Detect which cell encompasses the target text, then output its (X, Y) center coordinate. 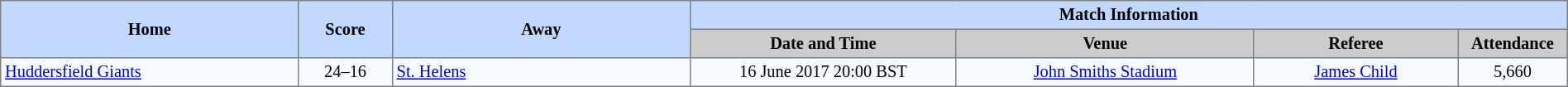
Home (150, 30)
5,660 (1513, 72)
Date and Time (823, 43)
16 June 2017 20:00 BST (823, 72)
Venue (1105, 43)
Score (346, 30)
Referee (1355, 43)
Huddersfield Giants (150, 72)
John Smiths Stadium (1105, 72)
24–16 (346, 72)
Match Information (1128, 15)
Away (541, 30)
Attendance (1513, 43)
St. Helens (541, 72)
James Child (1355, 72)
